Search for the cell housing the specified text and yield its (X, Y) center coordinate. 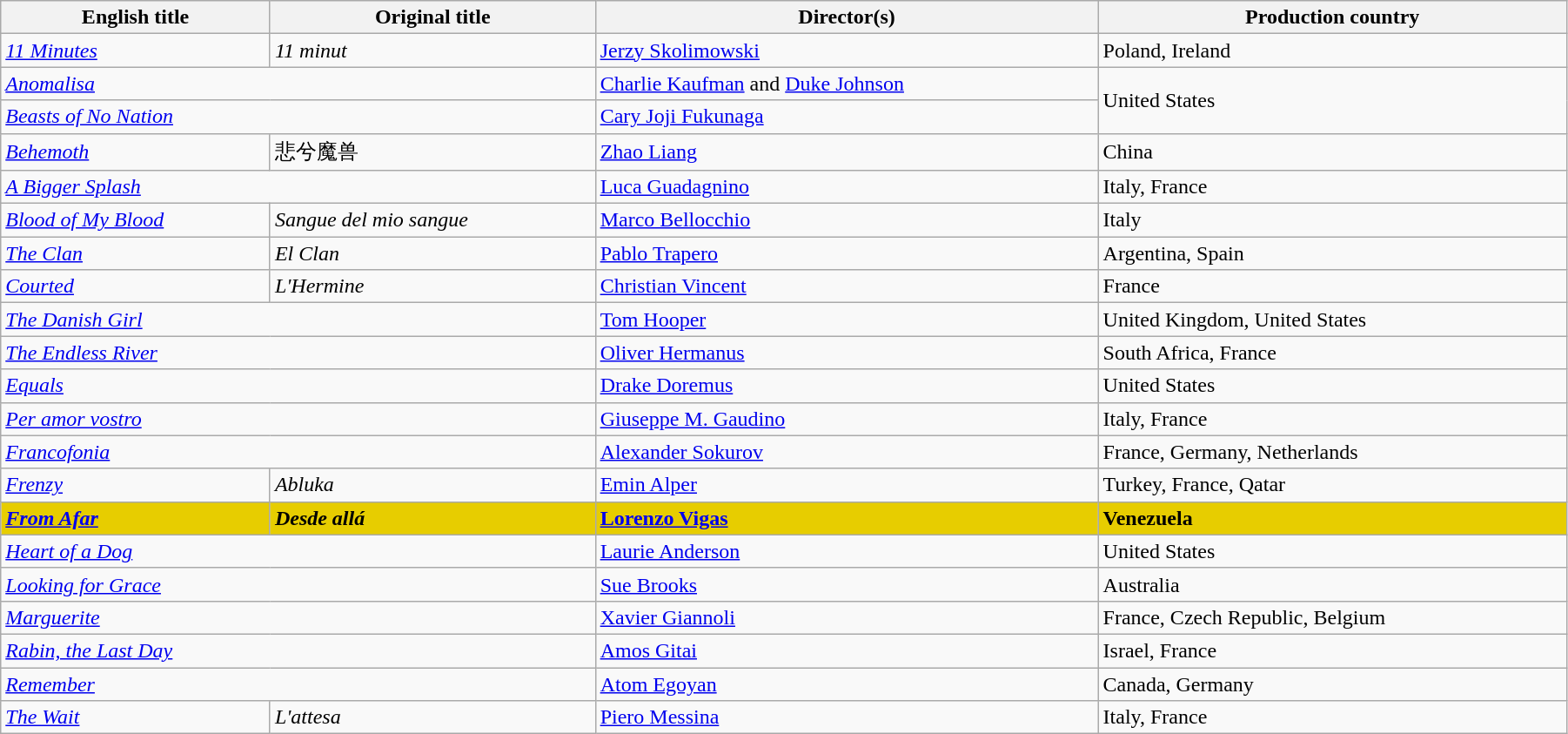
Zhao Liang (847, 152)
Drake Doremus (847, 386)
El Clan (432, 253)
Oliver Hermanus (847, 353)
Australia (1332, 584)
L'Hermine (432, 286)
Heart of a Dog (298, 551)
Anomalisa (298, 84)
Pablo Trapero (847, 253)
Giuseppe M. Gaudino (847, 419)
Israel, France (1332, 650)
Charlie Kaufman and Duke Johnson (847, 84)
Blood of My Blood (136, 220)
France, Germany, Netherlands (1332, 452)
Sangue del mio sangue (432, 220)
Abluka (432, 485)
Production country (1332, 17)
Canada, Germany (1332, 683)
Emin Alper (847, 485)
Original title (432, 17)
Christian Vincent (847, 286)
Luca Guadagnino (847, 187)
The Wait (136, 717)
The Clan (136, 253)
Piero Messina (847, 717)
The Danish Girl (298, 320)
11 Minutes (136, 51)
Xavier Giannoli (847, 617)
English title (136, 17)
Desde allá (432, 518)
From Afar (136, 518)
Poland, Ireland (1332, 51)
Marguerite (298, 617)
Amos Gitai (847, 650)
Laurie Anderson (847, 551)
Lorenzo Vigas (847, 518)
Equals (298, 386)
L'attesa (432, 717)
Beasts of No Nation (298, 117)
Frenzy (136, 485)
United Kingdom, United States (1332, 320)
South Africa, France (1332, 353)
France, Czech Republic, Belgium (1332, 617)
Argentina, Spain (1332, 253)
Turkey, France, Qatar (1332, 485)
Tom Hooper (847, 320)
Behemoth (136, 152)
Atom Egoyan (847, 683)
Francofonia (298, 452)
Director(s) (847, 17)
Alexander Sokurov (847, 452)
Venezuela (1332, 518)
Cary Joji Fukunaga (847, 117)
Courted (136, 286)
A Bigger Splash (298, 187)
11 minut (432, 51)
France (1332, 286)
Jerzy Skolimowski (847, 51)
Looking for Grace (298, 584)
悲兮魔兽 (432, 152)
Italy (1332, 220)
Sue Brooks (847, 584)
The Endless River (298, 353)
Rabin, the Last Day (298, 650)
Marco Bellocchio (847, 220)
Remember (298, 683)
Per amor vostro (298, 419)
China (1332, 152)
